For the text-containing cell, return its midpoint in [X, Y] coordinate format. 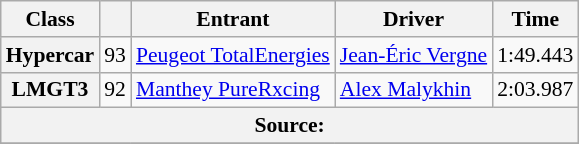
Class [50, 19]
Manthey PureRxcing [233, 90]
92 [115, 90]
Time [535, 19]
Peugeot TotalEnergies [233, 55]
Alex Malykhin [414, 90]
Source: [290, 126]
93 [115, 55]
Entrant [233, 19]
2:03.987 [535, 90]
LMGT3 [50, 90]
Jean-Éric Vergne [414, 55]
1:49.443 [535, 55]
Hypercar [50, 55]
Driver [414, 19]
